Provide the (X, Y) coordinate of the cell's center where the given text is located.  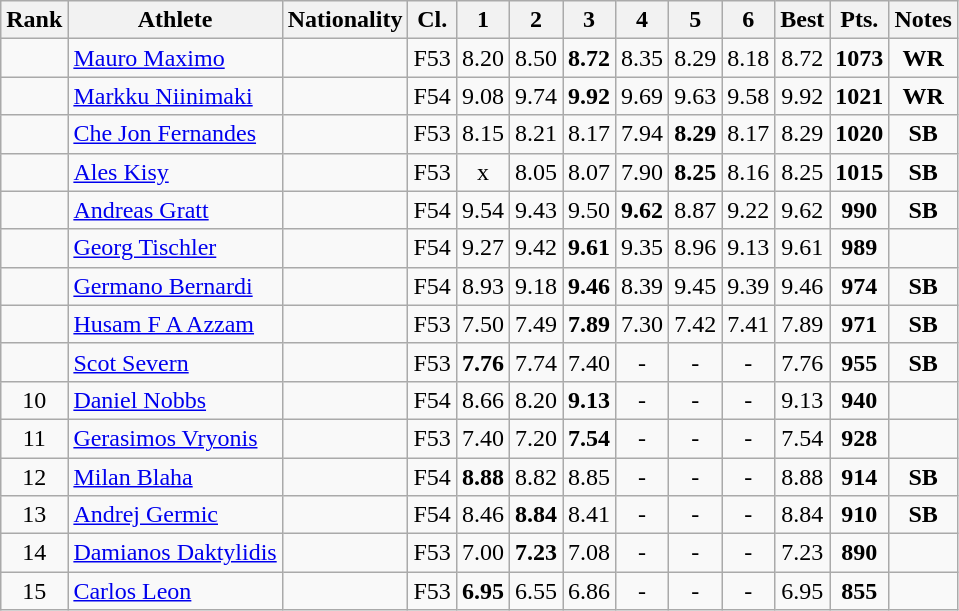
8.18 (748, 58)
Rank (34, 20)
Nationality (345, 20)
8.85 (590, 477)
4 (642, 20)
Athlete (175, 20)
8.93 (482, 286)
12 (34, 477)
8.87 (696, 210)
9.58 (748, 96)
9.43 (536, 210)
9.39 (748, 286)
1021 (860, 96)
6 (748, 20)
5 (696, 20)
Georg Tischler (175, 248)
6.86 (590, 591)
9.50 (590, 210)
Cl. (432, 20)
8.50 (536, 58)
Ales Kisy (175, 172)
7.00 (482, 553)
Milan Blaha (175, 477)
Che Jon Fernandes (175, 134)
9.08 (482, 96)
6.55 (536, 591)
971 (860, 324)
13 (34, 515)
Damianos Daktylidis (175, 553)
914 (860, 477)
Pts. (860, 20)
8.41 (590, 515)
14 (34, 553)
7.42 (696, 324)
7.74 (536, 362)
Gerasimos Vryonis (175, 438)
10 (34, 400)
9.42 (536, 248)
7.94 (642, 134)
Best (802, 20)
9.54 (482, 210)
7.49 (536, 324)
928 (860, 438)
9.63 (696, 96)
Scot Severn (175, 362)
2 (536, 20)
7.50 (482, 324)
8.35 (642, 58)
8.21 (536, 134)
8.96 (696, 248)
Mauro Maximo (175, 58)
8.16 (748, 172)
Husam F A Azzam (175, 324)
8.66 (482, 400)
1 (482, 20)
8.82 (536, 477)
1073 (860, 58)
9.35 (642, 248)
7.30 (642, 324)
9.74 (536, 96)
Markku Niinimaki (175, 96)
7.90 (642, 172)
8.46 (482, 515)
7.41 (748, 324)
Notes (923, 20)
8.39 (642, 286)
11 (34, 438)
890 (860, 553)
Daniel Nobbs (175, 400)
855 (860, 591)
Andreas Gratt (175, 210)
974 (860, 286)
Germano Bernardi (175, 286)
Andrej Germic (175, 515)
Carlos Leon (175, 591)
955 (860, 362)
1015 (860, 172)
940 (860, 400)
7.08 (590, 553)
9.27 (482, 248)
9.18 (536, 286)
x (482, 172)
910 (860, 515)
7.20 (536, 438)
8.05 (536, 172)
1020 (860, 134)
9.22 (748, 210)
9.45 (696, 286)
9.69 (642, 96)
8.07 (590, 172)
989 (860, 248)
990 (860, 210)
8.15 (482, 134)
3 (590, 20)
15 (34, 591)
